Scan for the cell matching the given text and deliver its [X, Y] coordinate at center. 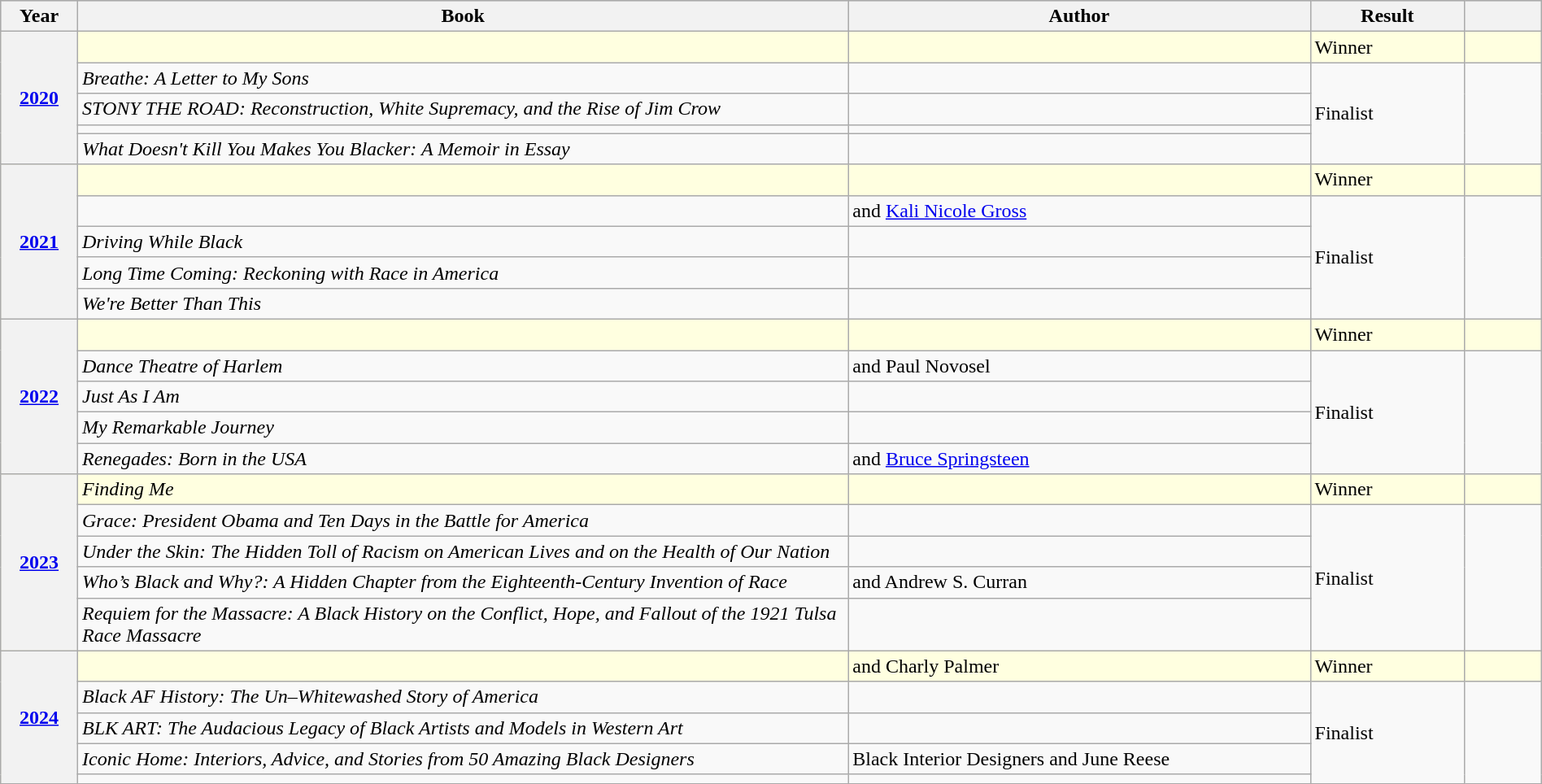
Result [1387, 16]
2024 [39, 717]
Author [1079, 16]
and Paul Novosel [1079, 365]
Driving While Black [462, 242]
We're Better Than This [462, 303]
STONY THE ROAD: Reconstruction, White Supremacy, and the Rise of Jim Crow [462, 109]
Requiem for the Massacre: A Black History on the Conflict, Hope, and Fallout of the 1921 Tulsa Race Massacre [462, 625]
Grace: President Obama and Ten Days in the Battle for America [462, 520]
and Kali Nicole Gross [1079, 211]
Black AF History: The Un–Whitewashed Story of America [462, 697]
My Remarkable Journey [462, 428]
2020 [39, 98]
BLK ART: The Audacious Legacy of Black Artists and Models in Western Art [462, 728]
Black Interior Designers and June Reese [1079, 759]
Year [39, 16]
Renegades: Born in the USA [462, 459]
Just As I Am [462, 397]
and Bruce Springsteen [1079, 459]
2022 [39, 396]
Under the Skin: The Hidden Toll of Racism on American Lives and on the Health of Our Nation [462, 551]
and Andrew S. Curran [1079, 582]
Iconic Home: Interiors, Advice, and Stories from 50 Amazing Black Designers [462, 759]
Dance Theatre of Harlem [462, 365]
Breathe: A Letter to My Sons [462, 78]
Who’s Black and Why?: A Hidden Chapter from the Eighteenth-Century Invention of Race [462, 582]
2023 [39, 563]
Finding Me [462, 490]
and Charly Palmer [1079, 666]
Long Time Coming: Reckoning with Race in America [462, 272]
What Doesn't Kill You Makes You Blacker: A Memoir in Essay [462, 149]
2021 [39, 242]
Book [462, 16]
